Determine the [X, Y] coordinate at the center of the cell enclosing the given text.  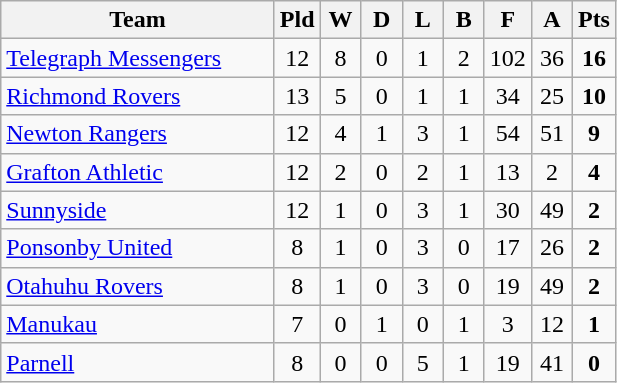
102 [508, 58]
Richmond Rovers [138, 96]
Pld [297, 20]
B [464, 20]
10 [594, 96]
Sunnyside [138, 210]
Ponsonby United [138, 248]
17 [508, 248]
D [382, 20]
Manukau [138, 324]
36 [552, 58]
F [508, 20]
41 [552, 362]
25 [552, 96]
L [422, 20]
Otahuhu Rovers [138, 286]
9 [594, 134]
Parnell [138, 362]
Telegraph Messengers [138, 58]
Grafton Athletic [138, 172]
W [340, 20]
30 [508, 210]
51 [552, 134]
16 [594, 58]
A [552, 20]
26 [552, 248]
34 [508, 96]
7 [297, 324]
54 [508, 134]
Team [138, 20]
Newton Rangers [138, 134]
Pts [594, 20]
